Detect which cell encompasses the target text, then output its [X, Y] center coordinate. 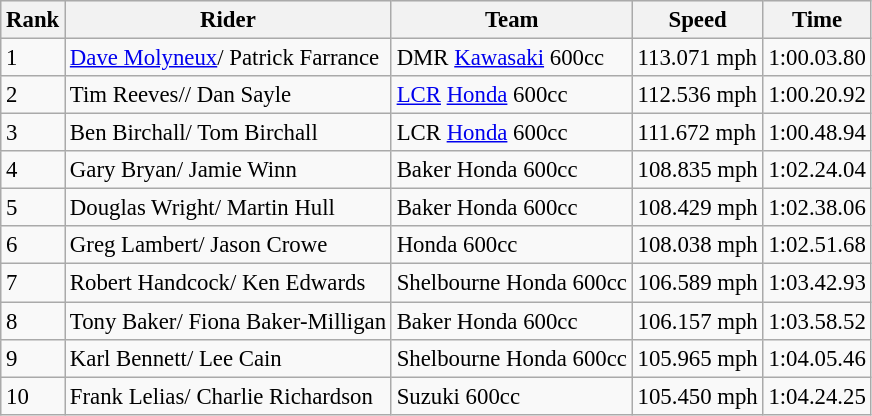
Rider [228, 20]
Rank [33, 20]
108.038 mph [698, 245]
106.589 mph [698, 283]
Suzuki 600cc [512, 396]
Douglas Wright/ Martin Hull [228, 208]
2 [33, 95]
1:02.24.04 [817, 170]
DMR Kawasaki 600cc [512, 58]
1:03.42.93 [817, 283]
Time [817, 20]
1:02.51.68 [817, 245]
106.157 mph [698, 321]
6 [33, 245]
Gary Bryan/ Jamie Winn [228, 170]
1:04.05.46 [817, 358]
Robert Handcock/ Ken Edwards [228, 283]
1:04.24.25 [817, 396]
Honda 600cc [512, 245]
Frank Lelias/ Charlie Richardson [228, 396]
Tim Reeves// Dan Sayle [228, 95]
108.835 mph [698, 170]
Team [512, 20]
113.071 mph [698, 58]
8 [33, 321]
7 [33, 283]
Speed [698, 20]
4 [33, 170]
1:00.03.80 [817, 58]
112.536 mph [698, 95]
1:02.38.06 [817, 208]
1:00.20.92 [817, 95]
111.672 mph [698, 133]
10 [33, 396]
1 [33, 58]
Greg Lambert/ Jason Crowe [228, 245]
3 [33, 133]
5 [33, 208]
Ben Birchall/ Tom Birchall [228, 133]
1:00.48.94 [817, 133]
105.450 mph [698, 396]
9 [33, 358]
105.965 mph [698, 358]
Karl Bennett/ Lee Cain [228, 358]
Dave Molyneux/ Patrick Farrance [228, 58]
108.429 mph [698, 208]
1:03.58.52 [817, 321]
Tony Baker/ Fiona Baker-Milligan [228, 321]
